For the text-containing cell, return its midpoint in (X, Y) coordinate format. 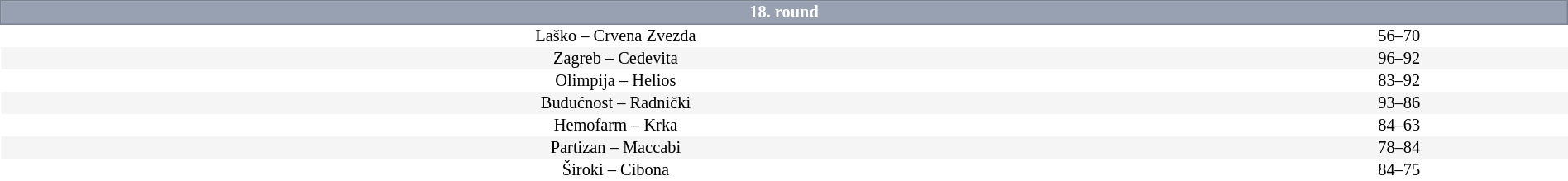
Partizan – Maccabi (615, 147)
Hemofarm – Krka (615, 126)
84–63 (1399, 126)
93–86 (1399, 102)
83–92 (1399, 81)
96–92 (1399, 58)
18. round (784, 12)
Laško – Crvena Zvezda (615, 36)
84–75 (1399, 170)
Olimpija – Helios (615, 81)
56–70 (1399, 36)
78–84 (1399, 147)
Budućnost – Radnički (615, 102)
Široki – Cibona (615, 170)
Zagreb – Cedevita (615, 58)
